Capture the cell that displays the provided text and extract its [x, y] central coordinate. 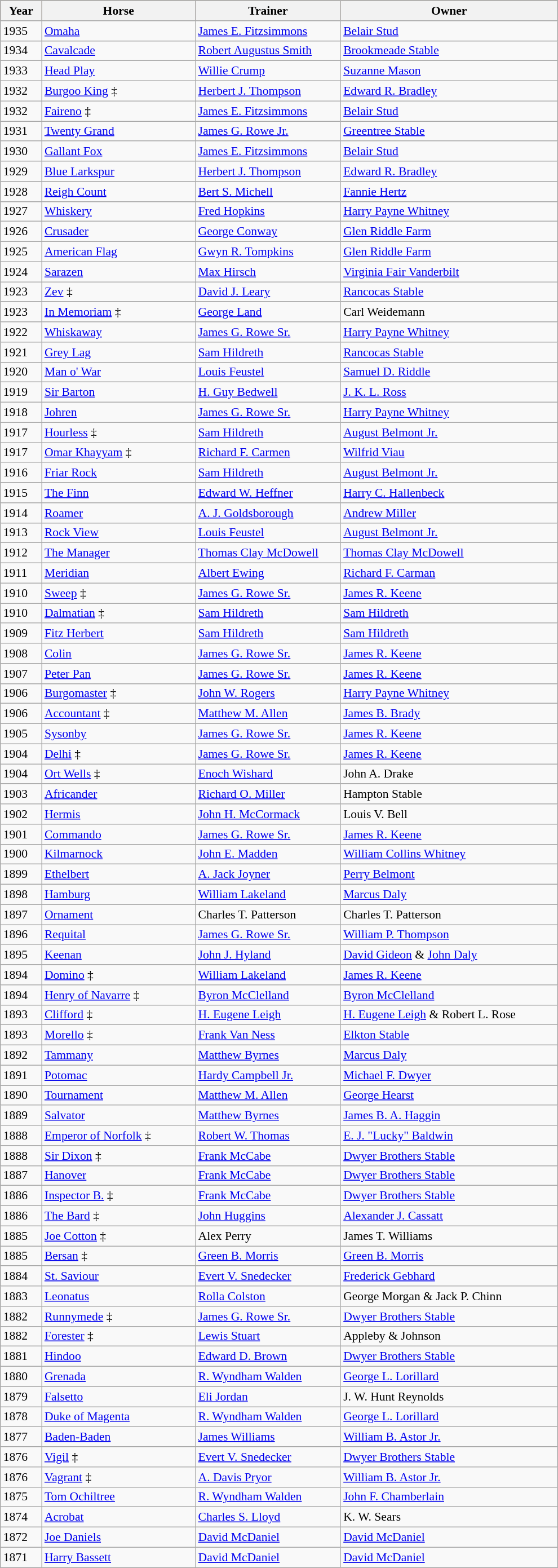
A. J. Goldsborough [268, 513]
James T. Williams [449, 1236]
John F. Chamberlain [449, 1497]
Man o' War [118, 372]
Charles S. Lloyd [268, 1517]
Year [21, 11]
Max Hirsch [268, 272]
1903 [21, 794]
Sweep ‡ [118, 593]
1895 [21, 955]
1928 [21, 192]
Virginia Fair Vanderbilt [449, 272]
1926 [21, 232]
Richard O. Miller [268, 794]
The Bard ‡ [118, 1216]
Zev ‡ [118, 292]
Carl Weidemann [449, 312]
H. Eugene Leigh [268, 1015]
Perry Belmont [449, 874]
Falsetto [118, 1397]
Meridian [118, 573]
American Flag [118, 252]
David J. Leary [268, 292]
Horse [118, 11]
Forester ‡ [118, 1336]
George Morgan & Jack P. Chinn [449, 1296]
Salvator [118, 1116]
Owner [449, 11]
Elkton Stable [449, 1035]
Duke of Magenta [118, 1417]
Johren [118, 413]
Edward W. Heffner [268, 493]
Peter Pan [118, 674]
In Memoriam ‡ [118, 312]
Omaha [118, 31]
1913 [21, 533]
Joe Cotton ‡ [118, 1236]
Enoch Wishard [268, 774]
Tom Ochiltree [118, 1497]
1920 [21, 372]
Eli Jordan [268, 1397]
Hourless ‡ [118, 432]
1927 [21, 211]
Fitz Herbert [118, 634]
Sir Barton [118, 392]
Requital [118, 935]
John E. Madden [268, 854]
1875 [21, 1497]
Kilmarnock [118, 854]
Whiskaway [118, 332]
Twenty Grand [118, 131]
1883 [21, 1296]
1902 [21, 814]
James B. Brady [449, 714]
Appleby & Johnson [449, 1336]
Clifford ‡ [118, 1015]
Hardy Campbell Jr. [268, 1075]
Vagrant ‡ [118, 1477]
1933 [21, 71]
St. Saviour [118, 1277]
1878 [21, 1417]
1922 [21, 332]
Willie Crump [268, 71]
1929 [21, 171]
H. Eugene Leigh & Robert L. Rose [449, 1015]
Sir Dixon ‡ [118, 1156]
Cavalcade [118, 51]
Accountant ‡ [118, 714]
Robert W. Thomas [268, 1136]
Rock View [118, 533]
Emperor of Norfolk ‡ [118, 1136]
Trainer [268, 11]
Hamburg [118, 895]
Delhi ‡ [118, 754]
1934 [21, 51]
1925 [21, 252]
Colin [118, 653]
Leonatus [118, 1296]
Wilfrid Viau [449, 453]
1899 [21, 874]
1891 [21, 1075]
Joe Daniels [118, 1538]
1908 [21, 653]
Domino ‡ [118, 975]
Rolla Colston [268, 1296]
John A. Drake [449, 774]
Hampton Stable [449, 794]
Sysonby [118, 734]
Runnymede ‡ [118, 1317]
1881 [21, 1357]
H. Guy Bedwell [268, 392]
Tammany [118, 1055]
Burgomaster ‡ [118, 694]
Potomac [118, 1075]
Richard F. Carmen [268, 453]
Harry Bassett [118, 1557]
1871 [21, 1557]
Crusader [118, 232]
Reigh Count [118, 192]
Dalmatian ‡ [118, 613]
K. W. Sears [449, 1517]
1897 [21, 915]
Harry C. Hallenbeck [449, 493]
Gwyn R. Tompkins [268, 252]
1872 [21, 1538]
Roamer [118, 513]
Faireno ‡ [118, 111]
1887 [21, 1176]
Bert S. Michell [268, 192]
A. Jack Joyner [268, 874]
1877 [21, 1437]
Sarazen [118, 272]
Henry of Navarre ‡ [118, 995]
Fred Hopkins [268, 211]
Keenan [118, 955]
1930 [21, 152]
Inspector B. ‡ [118, 1196]
Omar Khayyam ‡ [118, 453]
Hanover [118, 1176]
Albert Ewing [268, 573]
Ornament [118, 915]
Frederick Gebhard [449, 1277]
Morello ‡ [118, 1035]
Lewis Stuart [268, 1336]
George Conway [268, 232]
John J. Hyland [268, 955]
J. K. L. Ross [449, 392]
Edward D. Brown [268, 1357]
1916 [21, 473]
Africander [118, 794]
Andrew Miller [449, 513]
George Hearst [449, 1096]
1898 [21, 895]
1915 [21, 493]
Bersan ‡ [118, 1256]
John Huggins [268, 1216]
Samuel D. Riddle [449, 372]
1919 [21, 392]
A. Davis Pryor [268, 1477]
Friar Rock [118, 473]
1935 [21, 31]
Ethelbert [118, 874]
E. J. "Lucky" Baldwin [449, 1136]
Richard F. Carman [449, 573]
1901 [21, 834]
John W. Rogers [268, 694]
Louis V. Bell [449, 814]
Baden-Baden [118, 1437]
Blue Larkspur [118, 171]
Grey Lag [118, 352]
1909 [21, 634]
1874 [21, 1517]
J. W. Hunt Reynolds [449, 1397]
Whiskery [118, 211]
Suzanne Mason [449, 71]
1924 [21, 272]
Gallant Fox [118, 152]
Burgoo King ‡ [118, 91]
1921 [21, 352]
1879 [21, 1397]
James G. Rowe Jr. [268, 131]
1890 [21, 1096]
1918 [21, 413]
Hermis [118, 814]
Acrobat [118, 1517]
Hindoo [118, 1357]
Greentree Stable [449, 131]
The Finn [118, 493]
1905 [21, 734]
Fannie Hertz [449, 192]
1907 [21, 674]
1896 [21, 935]
1911 [21, 573]
Ort Wells ‡ [118, 774]
Brookmeade Stable [449, 51]
Frank Van Ness [268, 1035]
Michael F. Dwyer [449, 1075]
William Collins Whitney [449, 854]
Vigil ‡ [118, 1457]
Tournament [118, 1096]
Grenada [118, 1377]
1912 [21, 553]
The Manager [118, 553]
George Land [268, 312]
James B. A. Haggin [449, 1116]
1914 [21, 513]
1900 [21, 854]
David Gideon & John Daly [449, 955]
Commando [118, 834]
1931 [21, 131]
1889 [21, 1116]
1892 [21, 1055]
1884 [21, 1277]
Head Play [118, 71]
John H. McCormack [268, 814]
Alexander J. Cassatt [449, 1216]
William P. Thompson [449, 935]
Robert Augustus Smith [268, 51]
James Williams [268, 1437]
1880 [21, 1377]
Alex Perry [268, 1236]
